Extract the [x, y] coordinate from the center of the cell holding the provided text.  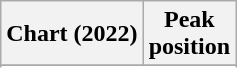
Chart (2022) [72, 34]
Peakposition [189, 34]
